Provide the (x, y) coordinate of the cell's center where the given text is located.  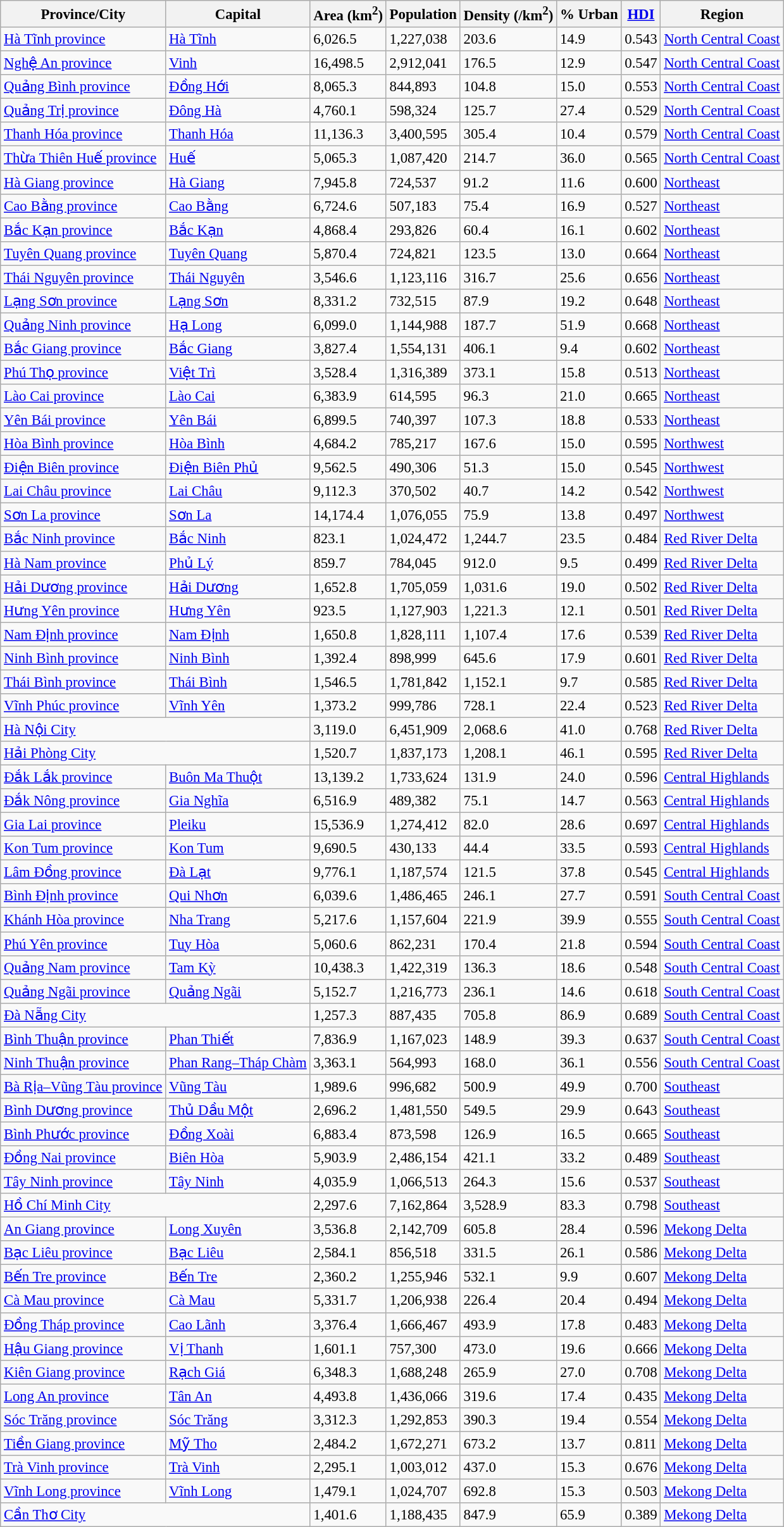
489,382 (423, 801)
673.2 (508, 1443)
0.594 (641, 944)
0.579 (641, 135)
Đà Nẵng City (156, 1015)
Kon Tum province (84, 848)
3,536.8 (348, 1229)
305.4 (508, 135)
27.4 (589, 111)
9,776.1 (348, 872)
0.697 (641, 825)
Lào Cai (238, 396)
1,257.3 (348, 1015)
14.6 (589, 991)
87.9 (508, 301)
16.9 (589, 206)
9,112.3 (348, 491)
1,989.6 (348, 1086)
0.565 (641, 158)
214.7 (508, 158)
999,786 (423, 706)
Pleiku (238, 825)
0.489 (641, 1158)
5,217.6 (348, 920)
614,595 (423, 396)
Hải Dương (238, 587)
3,376.4 (348, 1324)
17.6 (589, 634)
19.4 (589, 1420)
1,392.4 (348, 658)
6,724.6 (348, 206)
Cao Bằng (238, 206)
Lào Cai province (84, 396)
6,026.5 (348, 39)
3,528.4 (348, 372)
14,174.4 (348, 515)
Cao Bằng province (84, 206)
549.5 (508, 1110)
0.499 (641, 563)
1,479.1 (348, 1491)
29.9 (589, 1110)
17.8 (589, 1324)
21.0 (589, 396)
Ninh Thuận province (84, 1063)
1,206,938 (423, 1301)
3,546.6 (348, 277)
Huế (238, 158)
37.8 (589, 872)
Kiên Giang province (84, 1372)
16.1 (589, 230)
724,537 (423, 182)
Sóc Trăng province (84, 1420)
0.601 (641, 658)
0.811 (641, 1443)
7,162,864 (423, 1205)
Đồng Hới (238, 87)
Rạch Giá (238, 1372)
6,383.9 (348, 396)
125.7 (508, 111)
8,065.3 (348, 87)
203.6 (508, 39)
1,373.2 (348, 706)
Lạng Sơn (238, 301)
13,139.2 (348, 777)
Hòa Bình (238, 444)
887,435 (423, 1015)
0.607 (641, 1277)
1,781,842 (423, 682)
Vĩnh Long (238, 1491)
873,598 (423, 1134)
9.4 (589, 349)
Population (423, 14)
Nam Định (238, 634)
Bình Phước province (84, 1134)
96.3 (508, 396)
Phủ Lý (238, 563)
319.6 (508, 1396)
1,546.5 (348, 682)
0.527 (641, 206)
Region (722, 14)
Điện Biên Phủ (238, 468)
1,024,472 (423, 539)
28.6 (589, 825)
Quảng Ngãi province (84, 991)
437.0 (508, 1467)
121.5 (508, 872)
13.0 (589, 253)
847.9 (508, 1515)
0.637 (641, 1039)
33.5 (589, 848)
226.4 (508, 1301)
24.0 (589, 777)
22.4 (589, 706)
Hà Nam province (84, 563)
2,484.2 (348, 1443)
11,136.3 (348, 135)
2,912,041 (423, 63)
75.9 (508, 515)
Thái Nguyên province (84, 277)
645.6 (508, 658)
Tuy Hòa (238, 944)
6,039.6 (348, 896)
51.9 (589, 325)
86.9 (589, 1015)
Điện Biên province (84, 468)
0.554 (641, 1420)
1,828,111 (423, 634)
Bắc Giang province (84, 349)
0.668 (641, 325)
9.5 (589, 563)
Bắc Kạn (238, 230)
1,652.8 (348, 587)
1,733,624 (423, 777)
75.4 (508, 206)
Sơn La (238, 515)
5,065.3 (348, 158)
844,893 (423, 87)
1,401.6 (348, 1515)
0.591 (641, 896)
Khánh Hòa province (84, 920)
19.0 (589, 587)
1,601.1 (348, 1348)
Hà Giang (238, 182)
0.664 (641, 253)
293,826 (423, 230)
2,486,154 (423, 1158)
26.1 (589, 1253)
Gia Lai province (84, 825)
Phan Rang–Tháp Chàm (238, 1063)
Nha Trang (238, 920)
0.556 (641, 1063)
Bạc Liêu (238, 1253)
41.0 (589, 729)
1,123,116 (423, 277)
1,554,131 (423, 349)
16,498.5 (348, 63)
0.618 (641, 991)
3,827.4 (348, 349)
Tiền Giang province (84, 1443)
0.548 (641, 967)
6,451,909 (423, 729)
Cà Mau (238, 1301)
0.539 (641, 634)
27.0 (589, 1372)
784,045 (423, 563)
9,690.5 (348, 848)
Mỹ Tho (238, 1443)
1,076,055 (423, 515)
0.497 (641, 515)
14.7 (589, 801)
107.3 (508, 420)
1,672,271 (423, 1443)
Thái Nguyên (238, 277)
18.8 (589, 420)
1,650.8 (348, 634)
44.4 (508, 848)
1,666,467 (423, 1324)
0.708 (641, 1372)
Hà Tĩnh province (84, 39)
Phú Thọ province (84, 372)
Lai Châu province (84, 491)
7,945.8 (348, 182)
1,157,604 (423, 920)
2,068.6 (508, 729)
148.9 (508, 1039)
23.5 (589, 539)
14.2 (589, 491)
15,536.9 (348, 825)
187.7 (508, 325)
Hà Nội City (156, 729)
65.9 (589, 1515)
4,760.1 (348, 111)
Đắk Lắk province (84, 777)
Tây Ninh (238, 1182)
4,868.4 (348, 230)
Buôn Ma Thuột (238, 777)
Quảng Bình province (84, 87)
16.5 (589, 1134)
265.9 (508, 1372)
Tây Ninh province (84, 1182)
168.0 (508, 1063)
Hưng Yên province (84, 610)
Long Xuyên (238, 1229)
Bắc Ninh province (84, 539)
4,493.8 (348, 1396)
Đông Hà (238, 111)
9.7 (589, 682)
Hà Giang province (84, 182)
898,999 (423, 658)
2,360.2 (348, 1277)
564,993 (423, 1063)
Cao Lãnh (238, 1324)
Bình Thuận province (84, 1039)
390.3 (508, 1420)
493.9 (508, 1324)
862,231 (423, 944)
Yên Bái (238, 420)
33.2 (589, 1158)
1,208.1 (508, 753)
Thanh Hóa (238, 135)
Vinh (238, 63)
1,486,465 (423, 896)
1,087,420 (423, 158)
5,331.7 (348, 1301)
2,295.1 (348, 1467)
2,297.6 (348, 1205)
0.563 (641, 801)
1,705,059 (423, 587)
19.6 (589, 1348)
1,144,988 (423, 325)
1,152.1 (508, 682)
Phan Thiết (238, 1039)
Thừa Thiên Huế province (84, 158)
1,031.6 (508, 587)
Thủ Dầu Một (238, 1110)
Vị Thanh (238, 1348)
12.1 (589, 610)
316.7 (508, 277)
912.0 (508, 563)
83.3 (589, 1205)
0.529 (641, 111)
370,502 (423, 491)
131.9 (508, 777)
724,821 (423, 253)
757,300 (423, 1348)
598,324 (423, 111)
0.586 (641, 1253)
3,400,595 (423, 135)
3,312.3 (348, 1420)
2,142,709 (423, 1229)
490,306 (423, 468)
1,227,038 (423, 39)
60.4 (508, 230)
0.503 (641, 1491)
421.1 (508, 1158)
0.798 (641, 1205)
Bến Tre province (84, 1277)
An Giang province (84, 1229)
0.543 (641, 39)
Đà Lạt (238, 872)
264.3 (508, 1182)
0.533 (641, 420)
859.7 (348, 563)
1,316,389 (423, 372)
104.8 (508, 87)
4,035.9 (348, 1182)
Trà Vinh province (84, 1467)
1,127,903 (423, 610)
3,119.0 (348, 729)
36.0 (589, 158)
Bến Tre (238, 1277)
1,292,853 (423, 1420)
996,682 (423, 1086)
15.8 (589, 372)
4,684.2 (348, 444)
Density (/km2) (508, 14)
Nghệ An province (84, 63)
Hải Dương province (84, 587)
1,481,550 (423, 1110)
Tân An (238, 1396)
1,066,513 (423, 1182)
2,584.1 (348, 1253)
27.7 (589, 896)
Hưng Yên (238, 610)
0.656 (641, 277)
5,060.6 (348, 944)
1,688,248 (423, 1372)
Tam Kỳ (238, 967)
20.4 (589, 1301)
0.648 (641, 301)
Thanh Hóa province (84, 135)
0.483 (641, 1324)
Kon Tum (238, 848)
0.585 (641, 682)
Phú Yên province (84, 944)
25.6 (589, 277)
5,870.4 (348, 253)
15.6 (589, 1182)
9,562.5 (348, 468)
21.8 (589, 944)
0.523 (641, 706)
0.547 (641, 63)
HDI (641, 14)
Vĩnh Yên (238, 706)
40.7 (508, 491)
3,363.1 (348, 1063)
0.555 (641, 920)
176.5 (508, 63)
170.4 (508, 944)
0.666 (641, 1348)
5,903.9 (348, 1158)
39.3 (589, 1039)
0.435 (641, 1396)
136.3 (508, 967)
1,003,012 (423, 1467)
728.1 (508, 706)
19.2 (589, 301)
Area (km2) (348, 14)
1,274,412 (423, 825)
0.542 (641, 491)
Tuyên Quang province (84, 253)
12.9 (589, 63)
0.700 (641, 1086)
1,244.7 (508, 539)
Bình Dương province (84, 1110)
9.9 (589, 1277)
0.494 (641, 1301)
1,216,773 (423, 991)
6,883.4 (348, 1134)
Sơn La province (84, 515)
507,183 (423, 206)
236.1 (508, 991)
39.9 (589, 920)
605.8 (508, 1229)
1,520.7 (348, 753)
Quảng Nam province (84, 967)
91.2 (508, 182)
Bắc Giang (238, 349)
Hòa Bình province (84, 444)
Bắc Kạn province (84, 230)
126.9 (508, 1134)
11.6 (589, 182)
0.502 (641, 587)
Trà Vinh (238, 1467)
51.3 (508, 468)
3,528.9 (508, 1205)
13.8 (589, 515)
Vĩnh Long province (84, 1491)
923.5 (348, 610)
6,899.5 (348, 420)
6,348.3 (348, 1372)
Đồng Nai province (84, 1158)
1,255,946 (423, 1277)
0.389 (641, 1515)
Thái Bình (238, 682)
Long An province (84, 1396)
0.643 (641, 1110)
Vĩnh Phúc province (84, 706)
Lai Châu (238, 491)
14.9 (589, 39)
1,187,574 (423, 872)
Quảng Trị province (84, 111)
Ninh Bình province (84, 658)
221.9 (508, 920)
17.9 (589, 658)
246.1 (508, 896)
500.9 (508, 1086)
740,397 (423, 420)
Bạc Liêu province (84, 1253)
1,221.3 (508, 610)
0.513 (641, 372)
532.1 (508, 1277)
Nam Định province (84, 634)
6,516.9 (348, 801)
Hồ Chí Minh City (156, 1205)
5,152.7 (348, 991)
Thái Bình province (84, 682)
0.689 (641, 1015)
Cà Mau province (84, 1301)
Capital (238, 14)
82.0 (508, 825)
Vũng Tàu (238, 1086)
0.484 (641, 539)
6,099.0 (348, 325)
1,436,066 (423, 1396)
1,167,023 (423, 1039)
1,188,435 (423, 1515)
823.1 (348, 539)
Gia Nghĩa (238, 801)
123.5 (508, 253)
17.4 (589, 1396)
Bắc Ninh (238, 539)
1,107.4 (508, 634)
% Urban (589, 14)
692.8 (508, 1491)
Bà Rịa–Vũng Tàu province (84, 1086)
Biên Hòa (238, 1158)
406.1 (508, 349)
Đồng Xoài (238, 1134)
Hải Phòng City (156, 753)
732,515 (423, 301)
Cần Thơ City (156, 1515)
331.5 (508, 1253)
Quảng Ngãi (238, 991)
28.4 (589, 1229)
Đắk Nông province (84, 801)
Lâm Đồng province (84, 872)
10,438.3 (348, 967)
2,696.2 (348, 1110)
18.6 (589, 967)
0.600 (641, 182)
Quảng Ninh province (84, 325)
Đồng Tháp province (84, 1324)
0.676 (641, 1467)
0.501 (641, 610)
0.768 (641, 729)
Hạ Long (238, 325)
1,024,707 (423, 1491)
1,422,319 (423, 967)
49.9 (589, 1086)
430,133 (423, 848)
0.593 (641, 848)
Sóc Trăng (238, 1420)
1,837,173 (423, 753)
7,836.9 (348, 1039)
167.6 (508, 444)
Hà Tĩnh (238, 39)
75.1 (508, 801)
Tuyên Quang (238, 253)
856,518 (423, 1253)
Bình Định province (84, 896)
36.1 (589, 1063)
Hậu Giang province (84, 1348)
0.537 (641, 1182)
785,217 (423, 444)
Ninh Bình (238, 658)
473.0 (508, 1348)
46.1 (589, 753)
Qui Nhơn (238, 896)
8,331.2 (348, 301)
705.8 (508, 1015)
Yên Bái province (84, 420)
373.1 (508, 372)
Lạng Sơn province (84, 301)
Việt Trì (238, 372)
Province/City (84, 14)
10.4 (589, 135)
13.7 (589, 1443)
0.553 (641, 87)
